Detect which cell encompasses the target text, then output its [X, Y] center coordinate. 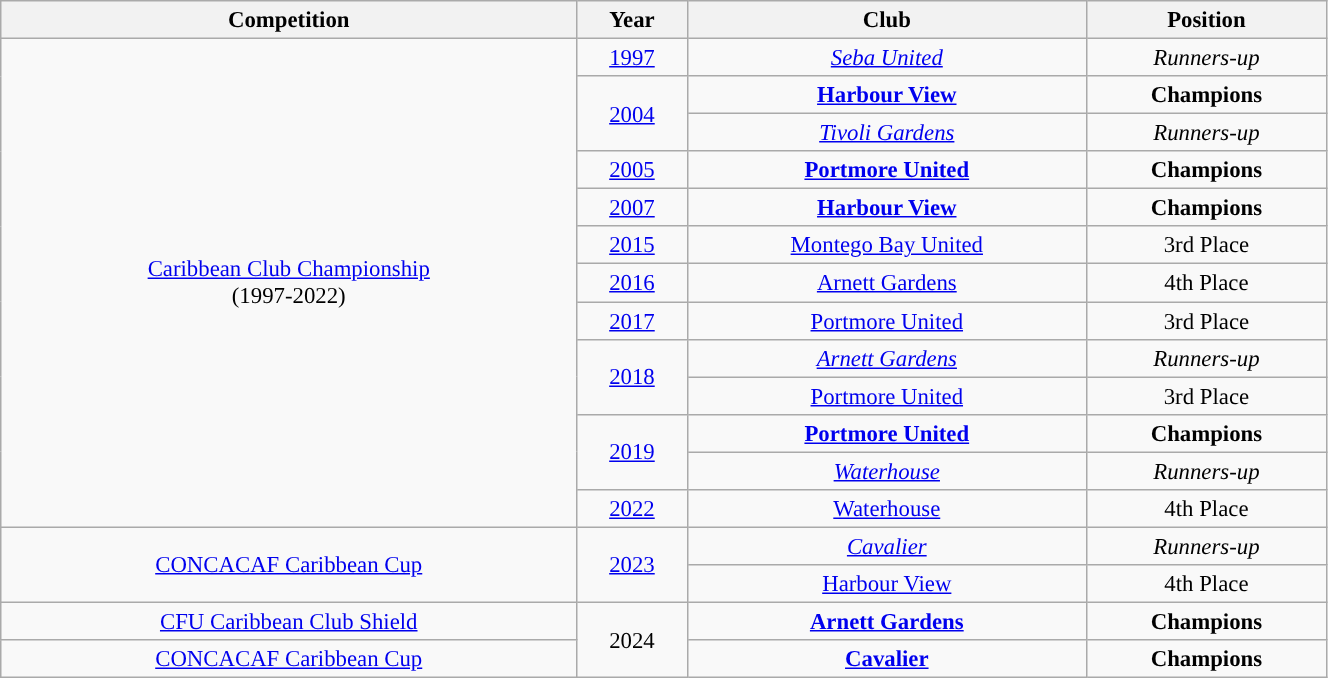
2015 [632, 245]
Competition [289, 20]
2019 [632, 452]
2005 [632, 170]
2016 [632, 283]
2023 [632, 564]
Seba United [886, 58]
2017 [632, 321]
2007 [632, 208]
Montego Bay United [886, 245]
2004 [632, 114]
CFU Caribbean Club Shield [289, 621]
1997 [632, 58]
2018 [632, 376]
Position [1206, 20]
Caribbean Club Championship(1997-2022) [289, 284]
Tivoli Gardens [886, 133]
Year [632, 20]
Club [886, 20]
2022 [632, 509]
2024 [632, 640]
